Detect which cell encompasses the target text, then output its [X, Y] center coordinate. 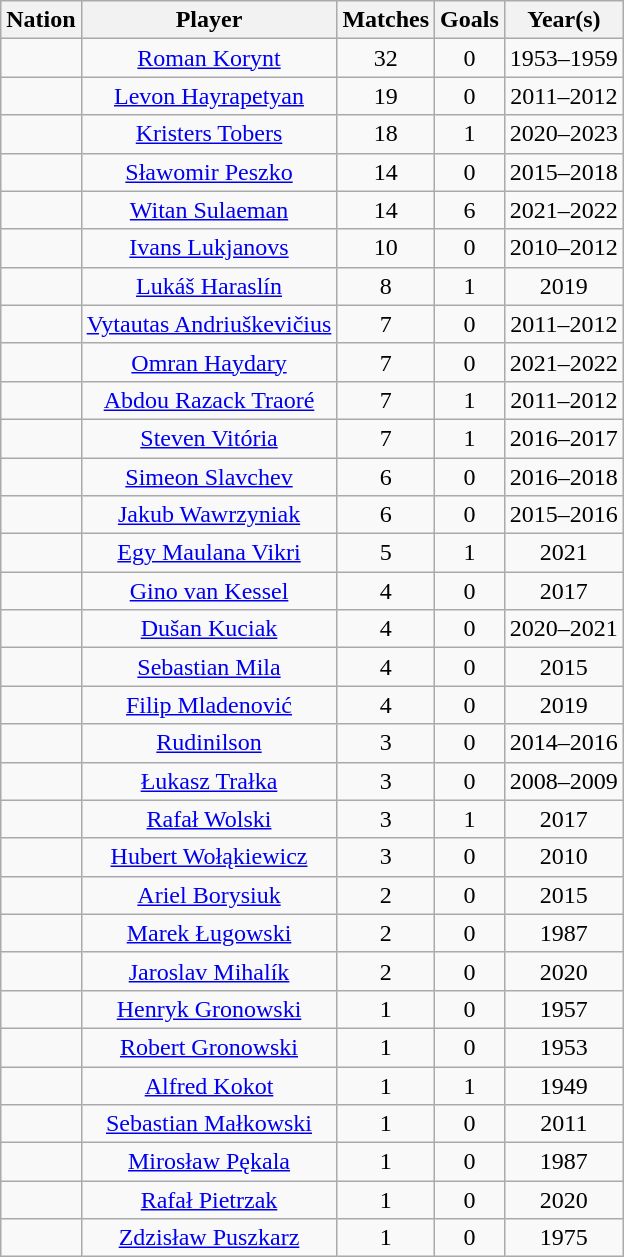
Rudinilson [209, 743]
Sławomir Peszko [209, 172]
Kristers Tobers [209, 134]
Jakub Wawrzyniak [209, 515]
2021 [564, 553]
2010 [564, 857]
5 [386, 553]
Marek Ługowski [209, 933]
2011 [564, 1124]
Year(s) [564, 20]
1953 [564, 1047]
Goals [470, 20]
Egy Maulana Vikri [209, 553]
2020–2023 [564, 134]
Jaroslav Mihalík [209, 971]
1953–1959 [564, 58]
18 [386, 134]
1957 [564, 1009]
Player [209, 20]
2010–2012 [564, 248]
8 [386, 286]
Filip Mladenović [209, 705]
Ivans Lukjanovs [209, 248]
1949 [564, 1085]
Gino van Kessel [209, 591]
Dušan Kuciak [209, 629]
Witan Sulaeman [209, 210]
2015–2018 [564, 172]
Hubert Wołąkiewicz [209, 857]
Rafał Wolski [209, 819]
Levon Hayrapetyan [209, 96]
Lukáš Haraslín [209, 286]
Rafał Pietrzak [209, 1200]
Matches [386, 20]
Ariel Borysiuk [209, 895]
Simeon Slavchev [209, 477]
Łukasz Trałka [209, 781]
Sebastian Mila [209, 667]
Alfred Kokot [209, 1085]
Vytautas Andriuškevičius [209, 324]
19 [386, 96]
32 [386, 58]
Robert Gronowski [209, 1047]
Mirosław Pękala [209, 1162]
Steven Vitória [209, 438]
Zdzisław Puszkarz [209, 1238]
Omran Haydary [209, 362]
2008–2009 [564, 781]
2016–2017 [564, 438]
2016–2018 [564, 477]
Henryk Gronowski [209, 1009]
Roman Korynt [209, 58]
10 [386, 248]
Abdou Razack Traoré [209, 400]
2015–2016 [564, 515]
2014–2016 [564, 743]
Sebastian Małkowski [209, 1124]
2020–2021 [564, 629]
1975 [564, 1238]
Nation [41, 20]
